Search for the cell housing the specified text and yield its (X, Y) center coordinate. 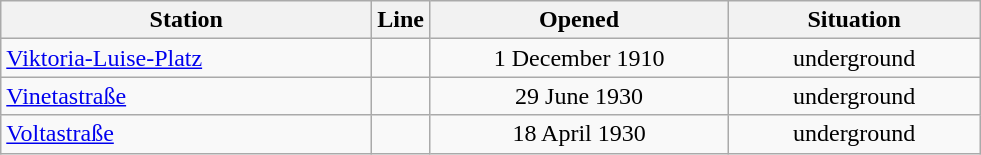
Line (401, 20)
Station (186, 20)
Situation (854, 20)
18 April 1930 (580, 134)
1 December 1910 (580, 58)
Viktoria-Luise-Platz (186, 58)
Vinetastraße (186, 96)
29 June 1930 (580, 96)
Opened (580, 20)
Voltastraße (186, 134)
